Pinpoint the cell where the given text exists, returning its [X, Y] midpoint coordinate. 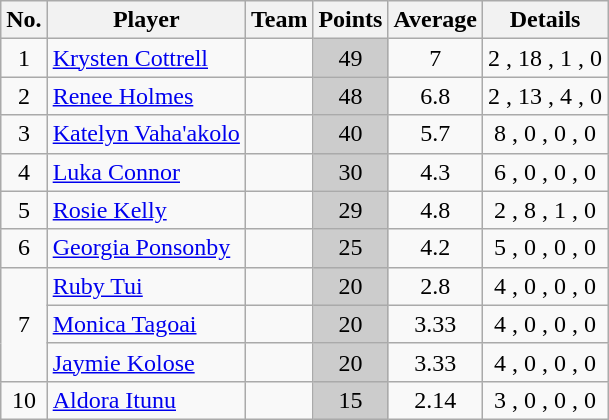
No. [24, 20]
2.14 [436, 400]
4.8 [436, 210]
Katelyn Vaha'akolo [146, 134]
6 , 0 , 0 , 0 [546, 172]
Luka Connor [146, 172]
10 [24, 400]
Rosie Kelly [146, 210]
2.8 [436, 286]
1 [24, 58]
29 [350, 210]
Player [146, 20]
3 , 0 , 0 , 0 [546, 400]
25 [350, 248]
30 [350, 172]
6 [24, 248]
49 [350, 58]
4.2 [436, 248]
5 , 0 , 0 , 0 [546, 248]
Details [546, 20]
2 , 18 , 1 , 0 [546, 58]
4 [24, 172]
48 [350, 96]
Ruby Tui [146, 286]
Jaymie Kolose [146, 362]
3 [24, 134]
Team [279, 20]
Renee Holmes [146, 96]
Aldora Itunu [146, 400]
Monica Tagoai [146, 324]
6.8 [436, 96]
8 , 0 , 0 , 0 [546, 134]
Georgia Ponsonby [146, 248]
5.7 [436, 134]
2 , 13 , 4 , 0 [546, 96]
2 , 8 , 1 , 0 [546, 210]
5 [24, 210]
Points [350, 20]
40 [350, 134]
Average [436, 20]
2 [24, 96]
4.3 [436, 172]
15 [350, 400]
Krysten Cottrell [146, 58]
